Find where the given text appears and provide that cell's center as (x, y) coordinate. 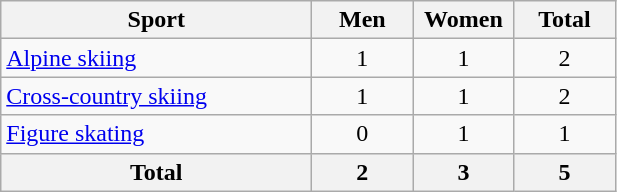
Sport (156, 20)
3 (464, 172)
5 (564, 172)
Men (362, 20)
Women (464, 20)
0 (362, 134)
Alpine skiing (156, 58)
Figure skating (156, 134)
Cross-country skiing (156, 96)
